Pinpoint the cell where the given text exists, returning its [X, Y] midpoint coordinate. 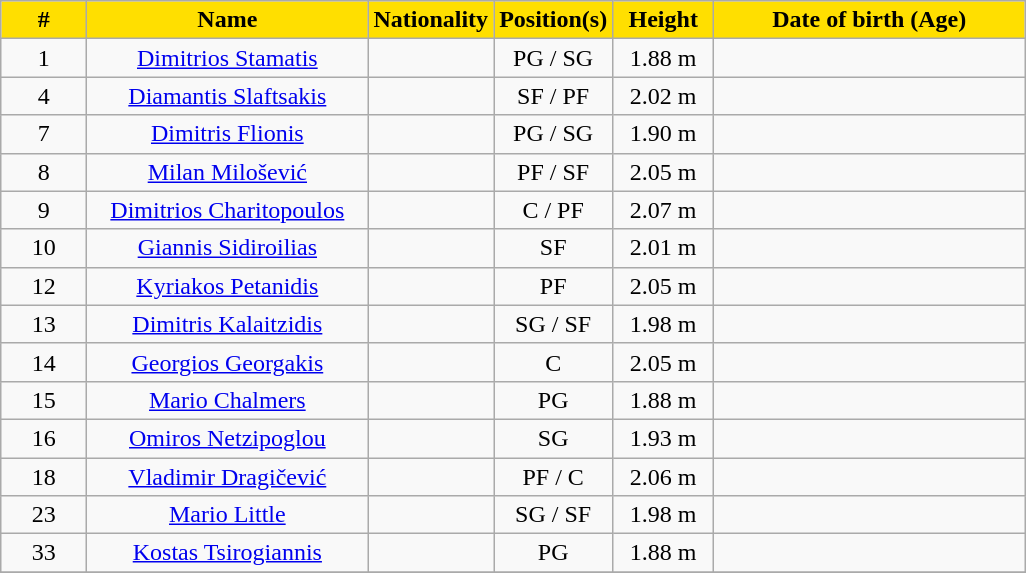
Name [228, 20]
13 [44, 324]
23 [44, 515]
Dimitris Kalaitzidis [228, 324]
SF [554, 248]
10 [44, 248]
33 [44, 553]
Omiros Netzipoglou [228, 438]
# [44, 20]
8 [44, 172]
18 [44, 477]
Dimitrios Charitopoulos [228, 210]
Kyriakos Petanidis [228, 286]
2.06 m [664, 477]
Nationality [431, 20]
7 [44, 134]
Position(s) [554, 20]
C / PF [554, 210]
15 [44, 400]
Milan Milošević [228, 172]
2.01 m [664, 248]
1 [44, 58]
Height [664, 20]
14 [44, 362]
Mario Chalmers [228, 400]
Mario Little [228, 515]
SG [554, 438]
Diamantis Slaftsakis [228, 96]
PF [554, 286]
4 [44, 96]
Giannis Sidiroilias [228, 248]
Vladimir Dragičević [228, 477]
SF / PF [554, 96]
PF / C [554, 477]
2.07 m [664, 210]
C [554, 362]
12 [44, 286]
Georgios Georgakis [228, 362]
Dimitrios Stamatis [228, 58]
Dimitris Flionis [228, 134]
1.93 m [664, 438]
PF / SF [554, 172]
Date of birth (Age) [870, 20]
2.02 m [664, 96]
9 [44, 210]
1.90 m [664, 134]
Kostas Tsirogiannis [228, 553]
16 [44, 438]
